Output the (x, y) coordinate of the center of the cell containing the given text.  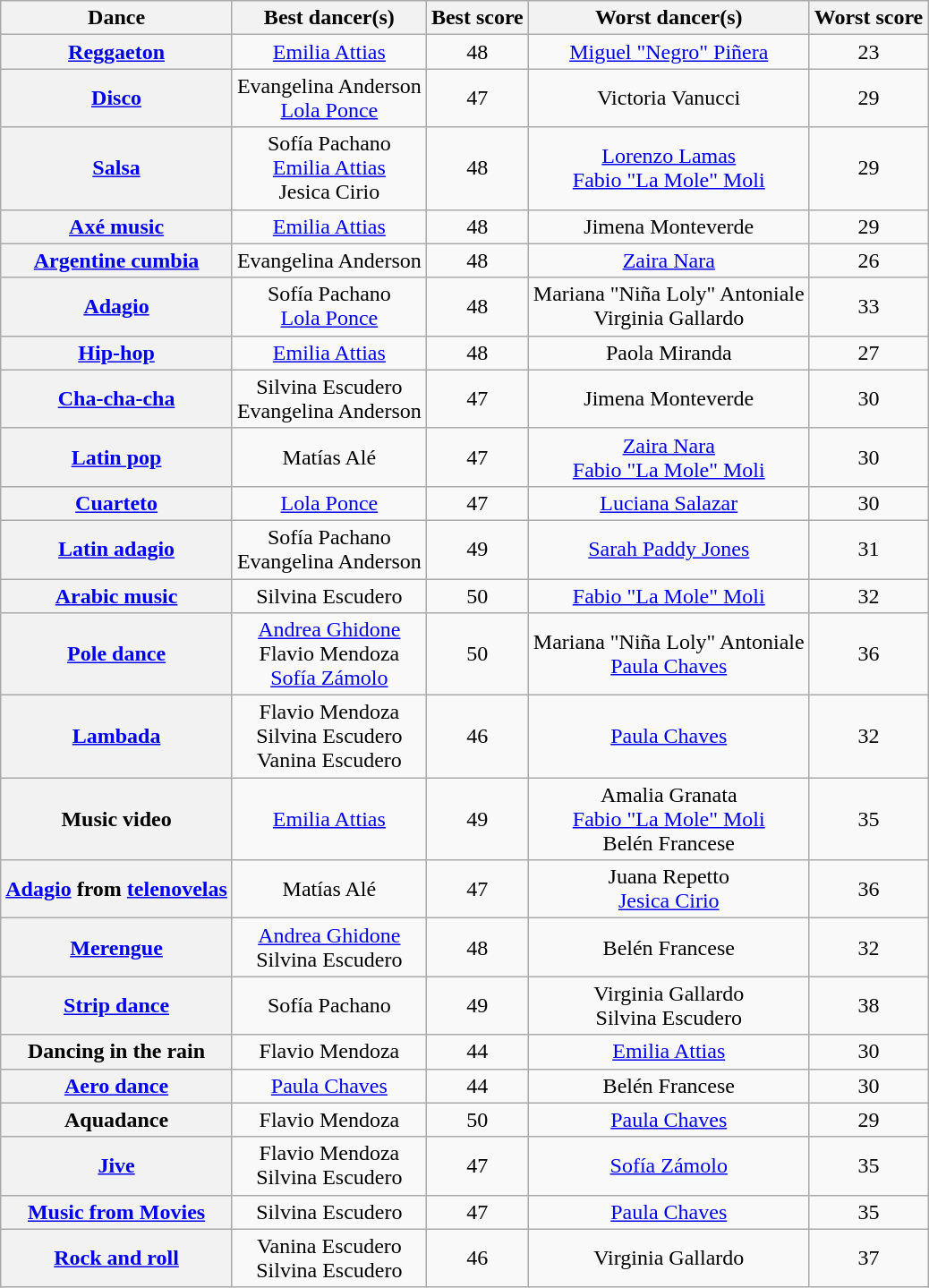
Pole dance (116, 654)
27 (868, 353)
Zaira NaraFabio "La Mole" Moli (669, 456)
Lola Ponce (329, 503)
Paola Miranda (669, 353)
Dance (116, 18)
Sofía PachanoEvangelina Anderson (329, 550)
Best score (477, 18)
Music video (116, 819)
33 (868, 306)
Aquadance (116, 1120)
Sofía PachanoLola Ponce (329, 306)
Flavio MendozaSilvina Escudero (329, 1165)
Virginia GallardoSilvina Escudero (669, 1006)
Salsa (116, 168)
Disco (116, 98)
Argentine cumbia (116, 260)
Sofía PachanoEmilia AttiasJesica Cirio (329, 168)
38 (868, 1006)
Cha-cha-cha (116, 399)
Andrea GhidoneSilvina Escudero (329, 947)
Flavio MendozaSilvina EscuderoVanina Escudero (329, 737)
26 (868, 260)
Juana RepettoJesica Cirio (669, 890)
Jive (116, 1165)
Silvina EscuderoEvangelina Anderson (329, 399)
Strip dance (116, 1006)
Sofía Pachano (329, 1006)
Worst score (868, 18)
Worst dancer(s) (669, 18)
Music from Movies (116, 1212)
Evangelina Anderson (329, 260)
Amalia GranataFabio "La Mole" MoliBelén Francese (669, 819)
Arabic music (116, 595)
Evangelina AndersonLola Ponce (329, 98)
Latin pop (116, 456)
Rock and roll (116, 1258)
Sarah Paddy Jones (669, 550)
Adagio (116, 306)
23 (868, 52)
Mariana "Niña Loly" AntonialePaula Chaves (669, 654)
Dancing in the rain (116, 1052)
Merengue (116, 947)
Best dancer(s) (329, 18)
Aero dance (116, 1086)
Adagio from telenovelas (116, 890)
Virginia Gallardo (669, 1258)
Luciana Salazar (669, 503)
Latin adagio (116, 550)
37 (868, 1258)
Cuarteto (116, 503)
Axé music (116, 226)
Reggaeton (116, 52)
Lorenzo LamasFabio "La Mole" Moli (669, 168)
Mariana "Niña Loly" AntonialeVirginia Gallardo (669, 306)
Andrea GhidoneFlavio MendozaSofía Zámolo (329, 654)
Hip-hop (116, 353)
Miguel "Negro" Piñera (669, 52)
Lambada (116, 737)
31 (868, 550)
Fabio "La Mole" Moli (669, 595)
Vanina EscuderoSilvina Escudero (329, 1258)
Zaira Nara (669, 260)
Victoria Vanucci (669, 98)
Sofía Zámolo (669, 1165)
